Scan for the cell matching the given text and deliver its (X, Y) coordinate at center. 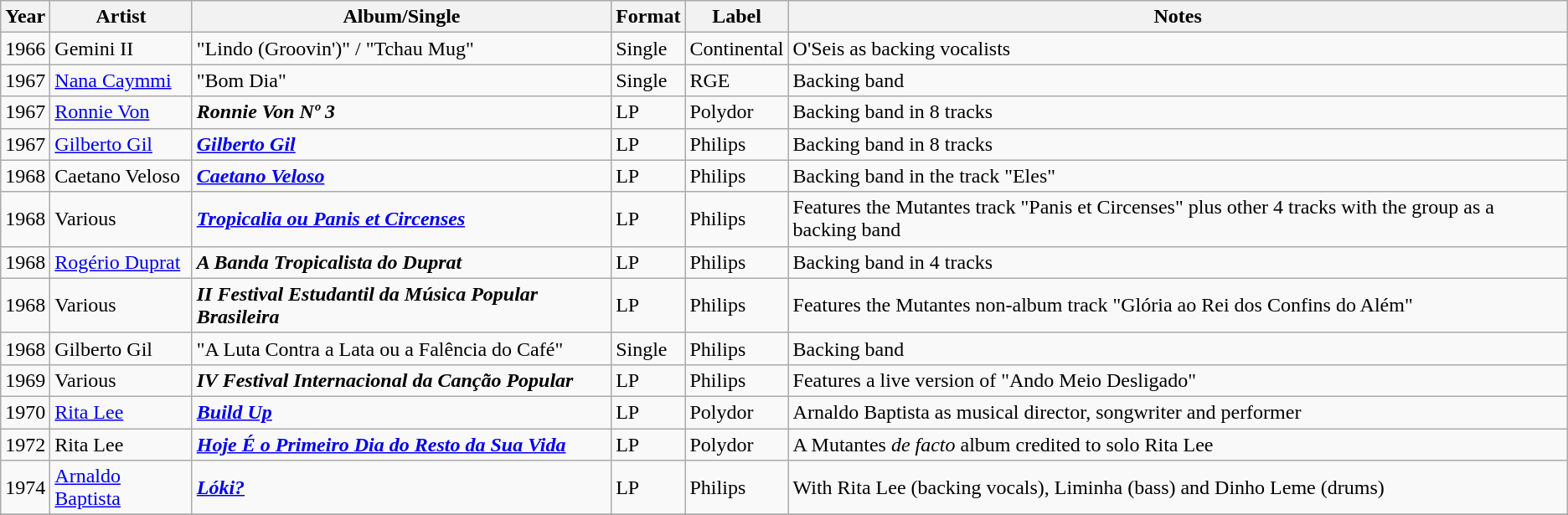
Backing band in 4 tracks (1178, 262)
Notes (1178, 17)
Rogério Duprat (121, 262)
Features a live version of "Ando Meio Desligado" (1178, 380)
With Rita Lee (backing vocals), Liminha (bass) and Dinho Leme (drums) (1178, 487)
Artist (121, 17)
"A Luta Contra a Lata ou a Falência do Café" (401, 348)
Ronnie Von Nº 3 (401, 112)
1966 (25, 49)
Year (25, 17)
O'Seis as backing vocalists (1178, 49)
A Mutantes de facto album credited to solo Rita Lee (1178, 445)
"Lindo (Groovin')" / "Tchau Mug" (401, 49)
Features the Mutantes track "Panis et Circenses" plus other 4 tracks with the group as a backing band (1178, 219)
IV Festival Internacional da Canção Popular (401, 380)
Format (648, 17)
Tropicalia ou Panis et Circenses (401, 219)
Album/Single (401, 17)
Continental (737, 49)
Arnaldo Baptista as musical director, songwriter and performer (1178, 412)
Features the Mutantes non-album track "Glória ao Rei dos Confins do Além" (1178, 305)
Gemini II (121, 49)
Build Up (401, 412)
Ronnie Von (121, 112)
"Bom Dia" (401, 80)
Lóki? (401, 487)
II Festival Estudantil da Música Popular Brasileira (401, 305)
RGE (737, 80)
A Banda Tropicalista do Duprat (401, 262)
Backing band in the track "Eles" (1178, 176)
Nana Caymmi (121, 80)
Label (737, 17)
1969 (25, 380)
1970 (25, 412)
1972 (25, 445)
Hoje É o Primeiro Dia do Resto da Sua Vida (401, 445)
Arnaldo Baptista (121, 487)
1974 (25, 487)
